Pinpoint the cell where the given text exists, returning its (X, Y) midpoint coordinate. 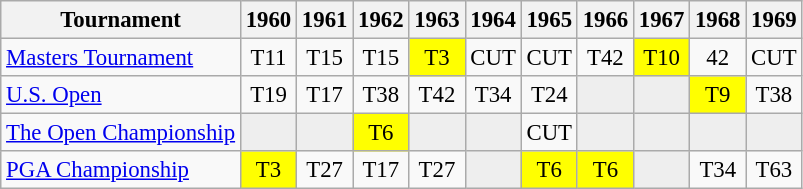
Masters Tournament (121, 58)
T24 (549, 95)
T10 (661, 58)
T19 (268, 95)
1967 (661, 20)
1960 (268, 20)
The Open Championship (121, 133)
1968 (718, 20)
1964 (493, 20)
T11 (268, 58)
1965 (549, 20)
1966 (605, 20)
1969 (774, 20)
1961 (325, 20)
T63 (774, 170)
42 (718, 58)
PGA Championship (121, 170)
T9 (718, 95)
Tournament (121, 20)
U.S. Open (121, 95)
1963 (437, 20)
1962 (381, 20)
